Capture the cell that displays the provided text and extract its [x, y] central coordinate. 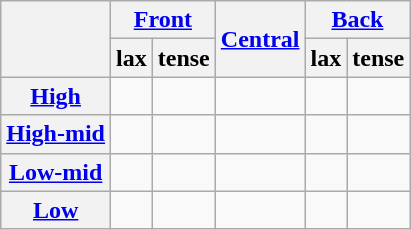
Low-mid [56, 172]
High [56, 96]
High-mid [56, 134]
Low [56, 210]
Back [358, 20]
Central [260, 39]
Front [164, 20]
